Find where the given text appears and provide that cell's center as (x, y) coordinate. 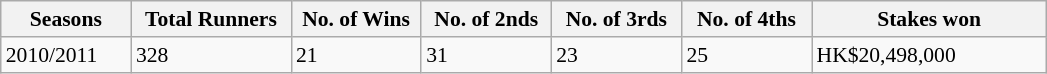
Seasons (66, 19)
2010/2011 (66, 55)
No. of Wins (356, 19)
No. of 3rds (616, 19)
31 (486, 55)
HK$20,498,000 (930, 55)
328 (211, 55)
21 (356, 55)
No. of 2nds (486, 19)
Stakes won (930, 19)
No. of 4ths (746, 19)
23 (616, 55)
25 (746, 55)
Total Runners (211, 19)
